Search for the cell housing the specified text and yield its (x, y) center coordinate. 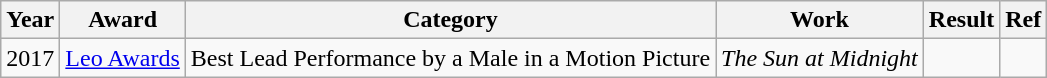
Leo Awards (123, 58)
Year (30, 20)
2017 (30, 58)
Work (820, 20)
Best Lead Performance by a Male in a Motion Picture (450, 58)
The Sun at Midnight (820, 58)
Result (961, 20)
Category (450, 20)
Award (123, 20)
Ref (1024, 20)
